Determine the (X, Y) coordinate at the center of the cell enclosing the given text.  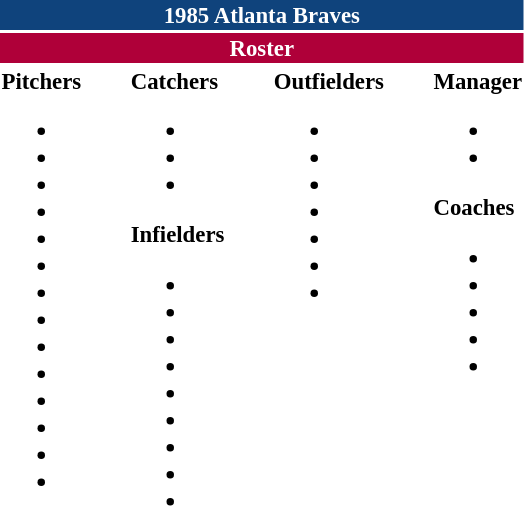
1985 Atlanta Braves (262, 15)
Roster (262, 48)
